Detect which cell encompasses the target text, then output its (X, Y) center coordinate. 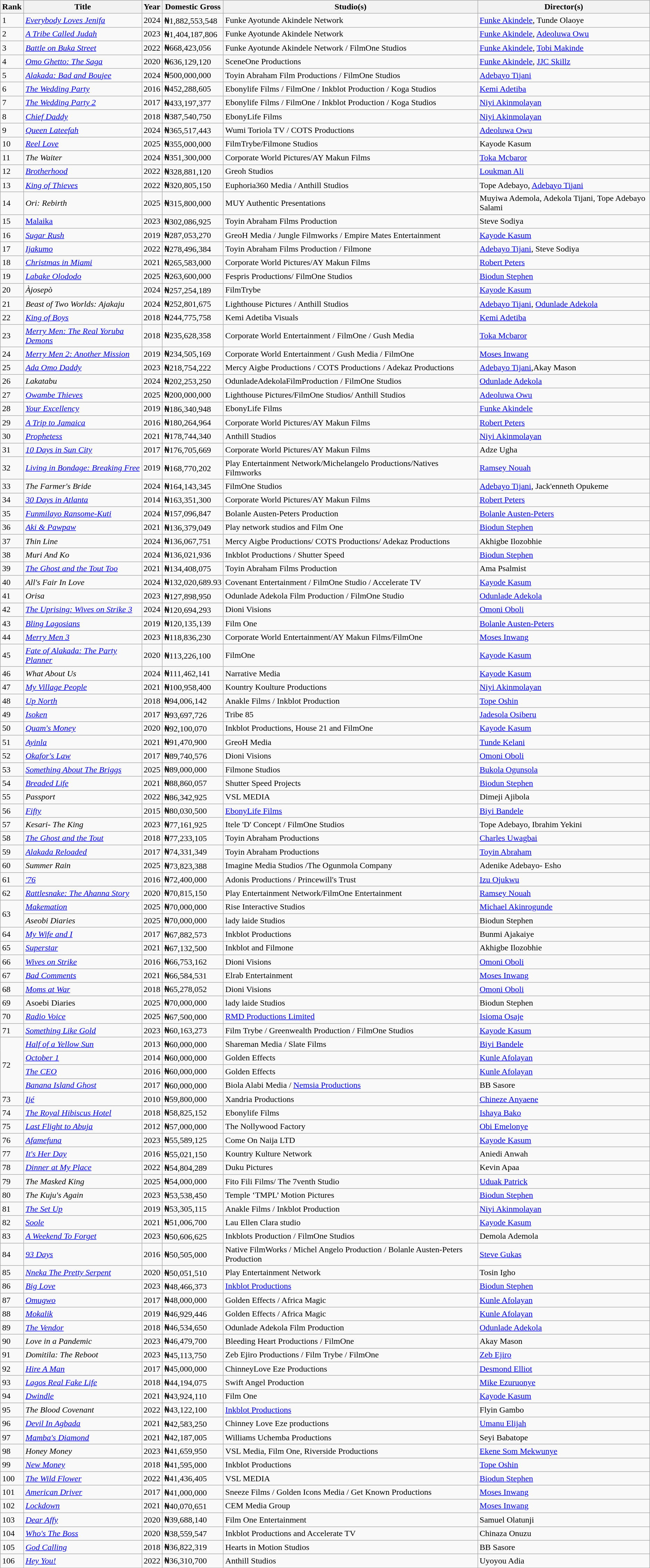
God Calling (83, 1547)
Bukola Ogunsola (564, 770)
Uduak Patrick (564, 1181)
78 (12, 1168)
₦67,132,500 (193, 948)
61 (12, 880)
Okafor's Law (83, 756)
Umanu Elijah (564, 1424)
20 (12, 290)
₦668,423,056 (193, 48)
Tope Adebayo, Ibrahim Yekini (564, 824)
Afamefuna (83, 1140)
76 (12, 1140)
₦58,825,152 (193, 1113)
₦186,340,948 (193, 409)
Malaika (83, 221)
Inkblot Productions / Shutter Speed (350, 555)
Chineze Anyaene (564, 1099)
₦132,020,689.93 (193, 582)
84 (12, 1255)
2012 (152, 1127)
24 (12, 354)
₦278,496,384 (193, 249)
Corporate World Entertainment/AY Makun Films/FilmOne (350, 637)
FilmOne (350, 655)
₦43,924,110 (193, 1396)
₦500,000,000 (193, 75)
Williams Uchemba Productions (350, 1438)
FilmTrybe/Filmone Studios (350, 144)
Xandria Productions (350, 1099)
37 (12, 541)
ChinneyLove Eze Productions (350, 1369)
Orisa (83, 596)
93 (12, 1382)
Adebayo Tijani,Akay Mason (564, 367)
89 (12, 1328)
19 (12, 276)
58 (12, 838)
Alakada: Bad and Boujee (83, 75)
Brotherhood (83, 171)
26 (12, 381)
85 (12, 1273)
₦46,534,650 (193, 1328)
86 (12, 1286)
The Wild Flower (83, 1478)
₦41,659,950 (193, 1451)
Devil In Agbada (83, 1424)
Ebonylife Films (350, 1113)
Ijé (83, 1099)
Hearts in Motion Studios (350, 1547)
Kountry Kulture Network (350, 1154)
FilmTrybe (350, 290)
₦54,000,000 (193, 1181)
35 (12, 514)
Who's The Boss (83, 1534)
73 (12, 1099)
Dimeji Ajibola (564, 797)
₦157,096,847 (193, 514)
₦244,775,758 (193, 317)
₦136,021,936 (193, 555)
₦164,143,345 (193, 486)
36 (12, 527)
Hire A Man (83, 1369)
₦168,770,202 (193, 468)
RMD Productions Limited (350, 1017)
It's Her Day (83, 1154)
Your Excellency (83, 409)
₦74,331,349 (193, 852)
₦263,600,000 (193, 276)
2015 (152, 811)
The Royal Hibiscus Hotel (83, 1113)
₦42,187,005 (193, 1438)
Something About The Briggs (83, 770)
₦1,404,187,806 (193, 34)
Kesari- The King (83, 824)
Euphoria360 Media / Anthill Studios (350, 185)
₦180,264,964 (193, 423)
₦163,351,300 (193, 500)
Ori: Rebirth (83, 203)
Izu Ojukwu (564, 880)
48 (12, 701)
Play Entertainment Network/FilmOne Entertainment (350, 893)
7 (12, 103)
77 (12, 1154)
75 (12, 1127)
Tosin Igho (564, 1273)
₦89,000,000 (193, 770)
Isoken (83, 715)
Fate of Alakada: The Party Planner (83, 655)
₦40,070,651 (193, 1506)
Tribe 85 (350, 715)
40 (12, 582)
Reel Love (83, 144)
Demola Ademola (564, 1236)
Àjosepò (83, 290)
104 (12, 1534)
6 (12, 89)
Mercy Aigbe Productions/ COTS Productions/ Adekaz Productions (350, 541)
Funke Akindele, Tobi Makinde (564, 48)
Half of a Yellow Sun (83, 1044)
Bolanle Austen-Peters Production (350, 514)
₦53,305,115 (193, 1209)
Odunlade Adekola Film Production / FilmOne Studio (350, 596)
Itele 'D' Concept / FilmOne Studios (350, 824)
A Tribe Called Judah (83, 34)
₦636,129,120 (193, 62)
Studio(s) (350, 7)
Dinner at My Place (83, 1168)
Ada Omo Daddy (83, 367)
41 (12, 596)
65 (12, 948)
38 (12, 555)
Lockdown (83, 1506)
The Wedding Party 2 (83, 103)
₦36,310,700 (193, 1561)
Adenike Adebayo- Esho (564, 866)
Swift Angel Production (350, 1382)
American Driver (83, 1492)
31 (12, 450)
59 (12, 852)
Aki & Pawpaw (83, 527)
₦178,744,340 (193, 436)
All's Fair In Love (83, 582)
17 (12, 249)
My Wife and I (83, 934)
70 (12, 1017)
95 (12, 1410)
Steve Sodiya (564, 221)
Chief Daddy (83, 117)
₦80,030,500 (193, 811)
Merry Men: The Real Yoruba Demons (83, 336)
Inkblot Productions and Accelerate TV (350, 1534)
Come On Naija LTD (350, 1140)
Lakatabu (83, 381)
52 (12, 756)
Owambe Thieves (83, 395)
Greoh Studios (350, 171)
₦45,000,000 (193, 1369)
Funke Akindele, JJC Skillz (564, 62)
62 (12, 893)
₦89,740,576 (193, 756)
Obi Emelonye (564, 1127)
Rise Interactive Studios (350, 907)
99 (12, 1465)
Charles Uwagbai (564, 838)
5 (12, 75)
81 (12, 1209)
45 (12, 655)
My Village People (83, 687)
Moms at War (83, 989)
₦55,021,150 (193, 1154)
The Nollywood Factory (350, 1127)
Corporate World Entertainment / Gush Media / FilmOne (350, 354)
16 (12, 235)
Chinaza Onuzu (564, 1534)
Ishaya Bako (564, 1113)
55 (12, 797)
₦94,006,142 (193, 701)
63 (12, 914)
₦302,086,925 (193, 221)
Last Flight to Abuja (83, 1127)
30 (12, 436)
₦53,538,450 (193, 1195)
A Trip to Jamaica (83, 423)
Dwindle (83, 1396)
10 (12, 144)
60 (12, 866)
₦50,606,625 (193, 1236)
8 (12, 117)
Title (83, 7)
97 (12, 1438)
102 (12, 1506)
SceneOne Productions (350, 62)
66 (12, 962)
103 (12, 1520)
Mokalik (83, 1314)
11 (12, 158)
54 (12, 783)
42 (12, 610)
Summer Rain (83, 866)
Duku Pictures (350, 1168)
₦86,342,925 (193, 797)
₦59,800,000 (193, 1099)
Odunlade Adekola Film Production (350, 1328)
King of Thieves (83, 185)
Toyin Abraham Films Production / Filmone (350, 249)
Bleeding Heart Productions / FilmOne (350, 1341)
₦93,697,726 (193, 715)
27 (12, 395)
FilmOne Studios (350, 486)
69 (12, 1003)
Beast of Two Worlds: Ajakaju (83, 304)
91 (12, 1355)
The Masked King (83, 1181)
₦202,253,250 (193, 381)
Nneka The Pretty Serpent (83, 1273)
₦111,462,141 (193, 673)
Chinney Love Eze productions (350, 1424)
Tope Adebayo, Adebayo Tijani (564, 185)
The CEO (83, 1071)
Flyin Gambo (564, 1410)
The Kuju's Again (83, 1195)
Temple ‘TMPL’ Motion Pictures (350, 1195)
Director(s) (564, 7)
Zeb Ejiro Productions / Film Trybe / FilmOne (350, 1355)
Prophetess (83, 436)
Sneeze Films / Golden Icons Media / Get Known Productions (350, 1492)
₦46,479,700 (193, 1341)
Michael Akinrogunde (564, 907)
₦41,436,405 (193, 1478)
71 (12, 1031)
The Ghost and the Tout (83, 838)
Aseobi Diaries (83, 921)
Ayinla (83, 742)
Fespris Productions/ FilmOne Studios (350, 276)
Makemation (83, 907)
₦42,583,250 (193, 1424)
14 (12, 203)
Breaded Life (83, 783)
Living in Bondage: Breaking Free (83, 468)
₦328,881,120 (193, 171)
₦351,300,000 (193, 158)
92 (12, 1369)
Muri And Ko (83, 555)
Omugwo (83, 1300)
The Waiter (83, 158)
Domestic Gross (193, 7)
₦92,100,070 (193, 728)
Passport (83, 797)
'76 (83, 880)
Biola Alabi Media / Nemsia Productions (350, 1085)
Rattlesnake: The Ahanna Story (83, 893)
₦452,288,605 (193, 89)
Inkblots Production / FilmOne Studios (350, 1236)
32 (12, 468)
₦387,540,750 (193, 117)
1 (12, 20)
Lighthouse Pictures / Anthill Studios (350, 304)
₦88,860,057 (193, 783)
Ekene Som Mekwunye (564, 1451)
Labake Olododo (83, 276)
₦252,801,675 (193, 304)
₦65,278,052 (193, 989)
67 (12, 976)
₦315,800,000 (193, 203)
Filmone Studios (350, 770)
₦118,836,230 (193, 637)
₦51,006,700 (193, 1223)
87 (12, 1300)
The Wedding Party (83, 89)
51 (12, 742)
₦57,000,000 (193, 1127)
₦72,400,000 (193, 880)
Narrative Media (350, 673)
33 (12, 486)
Fito Fili Films/ The 7venth Studio (350, 1181)
CEM Media Group (350, 1506)
79 (12, 1181)
₦200,000,000 (193, 395)
Queen Lateefah (83, 130)
Akay Mason (564, 1341)
Inkblot Productions, House 21 and FilmOne (350, 728)
94 (12, 1396)
4 (12, 62)
₦38,559,547 (193, 1534)
Funke Akindele, Tunde Olaoye (564, 20)
₦100,958,400 (193, 687)
Play Entertainment Network (350, 1273)
Play Entertainment Network/Michelangelo Productions/Natives Filmworks (350, 468)
₦43,122,100 (193, 1410)
Asoebi Diaries (83, 1003)
12 (12, 171)
₦77,161,925 (193, 824)
Isioma Osaje (564, 1017)
₦60,163,273 (193, 1031)
Something Like Gold (83, 1031)
Adebayo Tijani, Odunlade Adekola (564, 304)
A Weekend To Forget (83, 1236)
GreoH Media / Jungle Filmworks / Empire Mates Entertainment (350, 235)
October 1 (83, 1058)
Omo Ghetto: The Saga (83, 62)
Fifty (83, 811)
The Uprising: Wives on Strike 3 (83, 610)
Muyiwa Ademola, Adekola Tijani, Tope Adebayo Salami (564, 203)
Inkblot and Filmone (350, 948)
34 (12, 500)
Love in a Pandemic (83, 1341)
Funke Akindele (564, 409)
Tunde Kelani (564, 742)
Big Love (83, 1286)
Wumi Toriola TV / COTS Productions (350, 130)
MUY Authentic Presentations (350, 203)
₦66,584,531 (193, 976)
₦39,688,140 (193, 1520)
90 (12, 1341)
₦235,628,358 (193, 336)
64 (12, 934)
Funke Ayotunde Akindele Network / FilmOne Studios (350, 48)
44 (12, 637)
Rank (12, 7)
Play network studios and Film One (350, 527)
The Ghost and the Tout Too (83, 569)
Corporate World Entertainment / FilmOne / Gush Media (350, 336)
₦50,505,000 (193, 1255)
Dear Affy (83, 1520)
Desmond Elliot (564, 1369)
10 Days in Sun City (83, 450)
₦433,197,377 (193, 103)
105 (12, 1547)
King of Boys (83, 317)
₦48,000,000 (193, 1300)
₦136,379,049 (193, 527)
49 (12, 715)
Bad Comments (83, 976)
₦45,113,750 (193, 1355)
Mercy Aigbe Productions / COTS Productions / Adekaz Productions (350, 367)
28 (12, 409)
Soole (83, 1223)
30 Days in Atlanta (83, 500)
Kemi Adetiba Visuals (350, 317)
106 (12, 1561)
₦113,226,100 (193, 655)
Thin Line (83, 541)
Battle on Buka Street (83, 48)
Christmas in Miami (83, 263)
Toyin Abraham Film Productions / FilmOne Studios (350, 75)
Funmilayo Ransome-Kuti (83, 514)
VSL Media, Film One, Riverside Productions (350, 1451)
53 (12, 770)
Mamba's Diamond (83, 1438)
50 (12, 728)
₦127,898,950 (193, 596)
Sugar Rush (83, 235)
What About Us (83, 673)
Lau Ellen Clara studio (350, 1223)
₦1,882,553,548 (193, 20)
2010 (152, 1099)
Banana Island Ghost (83, 1085)
22 (12, 317)
100 (12, 1478)
₦120,694,293 (193, 610)
₦48,466,373 (193, 1286)
₦66,753,162 (193, 962)
93 Days (83, 1255)
₦136,067,751 (193, 541)
23 (12, 336)
15 (12, 221)
₦120,135,139 (193, 624)
The Set Up (83, 1209)
Adebayo Tijani, Jack'enneth Opukeme (564, 486)
Imagine Media Studios /The Ogunmola Company (350, 866)
96 (12, 1424)
₦77,233,105 (193, 838)
₦67,882,573 (193, 934)
Year (152, 7)
The Blood Covenant (83, 1410)
Bling Lagosians (83, 624)
74 (12, 1113)
Honey Money (83, 1451)
₦234,505,169 (193, 354)
88 (12, 1314)
2 (12, 34)
57 (12, 824)
₦287,053,270 (193, 235)
18 (12, 263)
Adebayo Tijani (564, 75)
56 (12, 811)
₦54,804,289 (193, 1168)
47 (12, 687)
Merry Men 2: Another Mission (83, 354)
GreoH Media (350, 742)
₦257,254,189 (193, 290)
₦365,517,443 (193, 130)
₦320,805,150 (193, 185)
The Farmer's Bride (83, 486)
₦67,500,000 (193, 1017)
39 (12, 569)
Adonis Productions / Princewill's Trust (350, 880)
Funke Akindele, Adeoluwa Owu (564, 34)
Toyin Abraham (564, 852)
Superstar (83, 948)
₦41,000,000 (193, 1492)
Film Trybe / Greenwealth Production / FilmOne Studios (350, 1031)
Quam's Money (83, 728)
Steve Gukas (564, 1255)
₦73,823,388 (193, 866)
Lighthouse Pictures/FilmOne Studios/ Anthill Studios (350, 395)
₦44,194,075 (193, 1382)
₦265,583,000 (193, 263)
Shareman Media / Slate Films (350, 1044)
Domitila: The Reboot (83, 1355)
21 (12, 304)
₦36,822,319 (193, 1547)
2013 (152, 1044)
25 (12, 367)
Native FilmWorks / Michel Angelo Production / Bolanle Austen-Peters Production (350, 1255)
Wives on Strike (83, 962)
29 (12, 423)
₦70,815,150 (193, 893)
82 (12, 1223)
Ijakumo (83, 249)
Mike Ezuruonye (564, 1382)
Alakada Reloaded (83, 852)
Jadesola Osiberu (564, 715)
Kevin Apaa (564, 1168)
₦50,051,510 (193, 1273)
Everybody Loves Jenifa (83, 20)
3 (12, 48)
46 (12, 673)
Shutter Speed Projects (350, 783)
83 (12, 1236)
Uyoyou Adia (564, 1561)
Lagos Real Fake Life (83, 1382)
Radio Voice (83, 1017)
Zeb Ejiro (564, 1355)
Adze Ugha (564, 450)
Kountry Koulture Productions (350, 687)
₦46,929,446 (193, 1314)
The Vendor (83, 1328)
₦41,595,000 (193, 1465)
Film One Entertainment (350, 1520)
72 (12, 1065)
OdunladeAdekolaFilmProduction / FilmOne Studios (350, 381)
₦176,705,669 (193, 450)
Covenant Entertainment / FilmOne Studio / Accelerate TV (350, 582)
Adebayo Tijani, Steve Sodiya (564, 249)
68 (12, 989)
Loukman Ali (564, 171)
Aniedi Anwah (564, 1154)
Up North (83, 701)
Ama Psalmist (564, 569)
₦91,470,900 (193, 742)
Bunmi Ajakaiye (564, 934)
101 (12, 1492)
98 (12, 1451)
₦55,589,125 (193, 1140)
₦355,000,000 (193, 144)
Elrab Entertainment (350, 976)
Samuel Olatunji (564, 1520)
43 (12, 624)
₦134,408,075 (193, 569)
New Money (83, 1465)
9 (12, 130)
Seyi Babatope (564, 1438)
80 (12, 1195)
₦218,754,222 (193, 367)
Hey You! (83, 1561)
13 (12, 185)
Merry Men 3 (83, 637)
